Scan for the cell matching the given text and deliver its [x, y] coordinate at center. 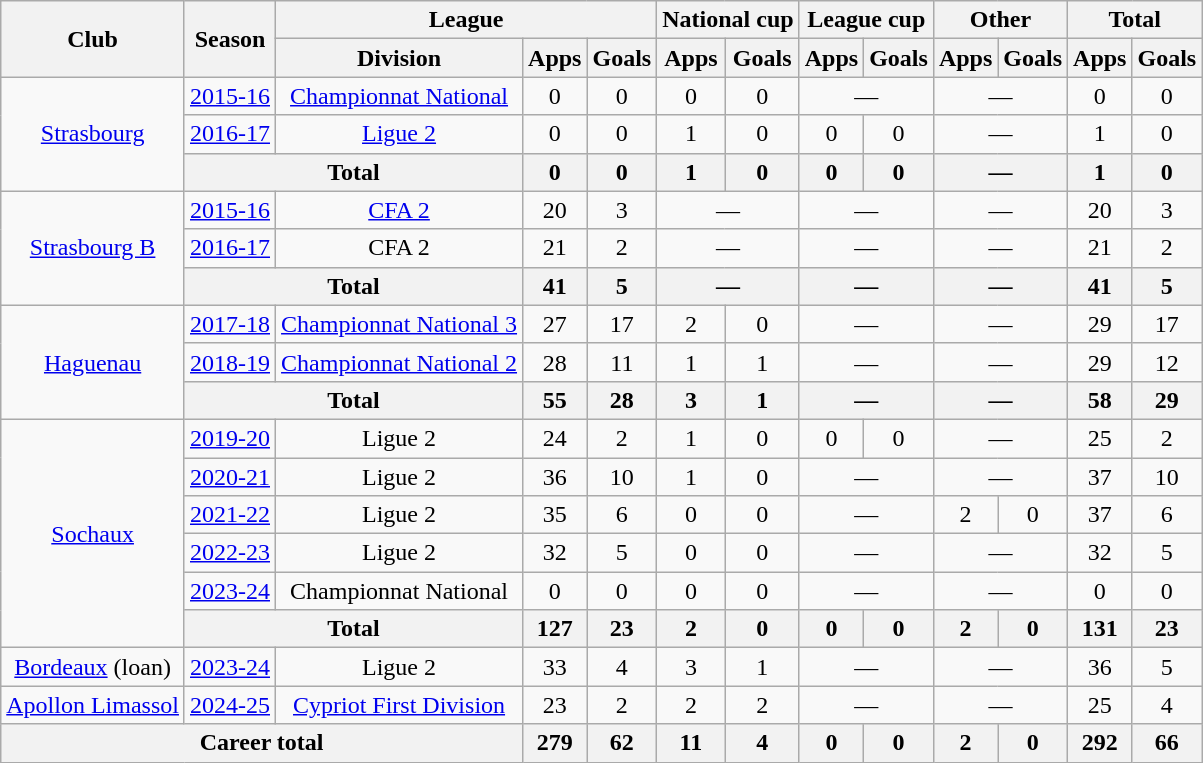
27 [555, 324]
Other [1000, 20]
Championnat National 3 [400, 324]
Haguenau [93, 362]
Cypriot First Division [400, 705]
127 [555, 629]
131 [1100, 629]
Apollon Limassol [93, 705]
58 [1100, 400]
33 [555, 667]
Sochaux [93, 533]
Strasbourg [93, 134]
Strasbourg B [93, 248]
Division [400, 58]
League cup [866, 20]
2019-20 [230, 438]
Championnat National 2 [400, 362]
24 [555, 438]
279 [555, 743]
Club [93, 39]
2022-23 [230, 553]
2021-22 [230, 515]
Season [230, 39]
League [466, 20]
2020-21 [230, 477]
292 [1100, 743]
Bordeaux (loan) [93, 667]
55 [555, 400]
National cup [728, 20]
Career total [262, 743]
12 [1167, 362]
66 [1167, 743]
62 [622, 743]
2024-25 [230, 705]
35 [555, 515]
2018-19 [230, 362]
2017-18 [230, 324]
